Provide the [X, Y] coordinate of the cell's center where the given text is located.  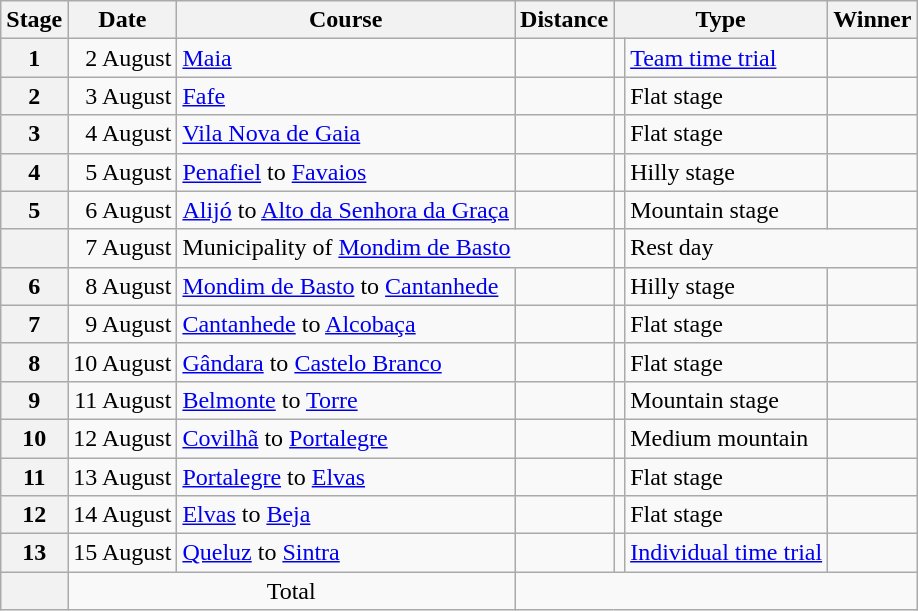
6 [34, 286]
Penafiel to Favaios [346, 172]
Cantanhede to Alcobaça [346, 324]
8 August [122, 286]
12 [34, 515]
1 [34, 58]
9 [34, 400]
14 August [122, 515]
15 August [122, 553]
4 [34, 172]
3 August [122, 96]
Winner [872, 20]
Elvas to Beja [346, 515]
11 [34, 477]
Belmonte to Torre [346, 400]
Gândara to Castelo Branco [346, 362]
10 August [122, 362]
Municipality of Mondim de Basto [396, 248]
Covilhã to Portalegre [346, 438]
Maia [346, 58]
Fafe [346, 96]
Medium mountain [726, 438]
Team time trial [726, 58]
7 August [122, 248]
Distance [564, 20]
Portalegre to Elvas [346, 477]
2 [34, 96]
Type [721, 20]
4 August [122, 134]
5 [34, 210]
9 August [122, 324]
2 August [122, 58]
Rest day [771, 248]
Mondim de Basto to Cantanhede [346, 286]
Vila Nova de Gaia [346, 134]
12 August [122, 438]
Alijó to Alto da Senhora da Graça [346, 210]
Course [346, 20]
13 August [122, 477]
10 [34, 438]
5 August [122, 172]
Stage [34, 20]
Queluz to Sintra [346, 553]
8 [34, 362]
13 [34, 553]
3 [34, 134]
6 August [122, 210]
Total [292, 591]
7 [34, 324]
11 August [122, 400]
Date [122, 20]
Individual time trial [726, 553]
